Pinpoint the cell where the given text exists, returning its [x, y] midpoint coordinate. 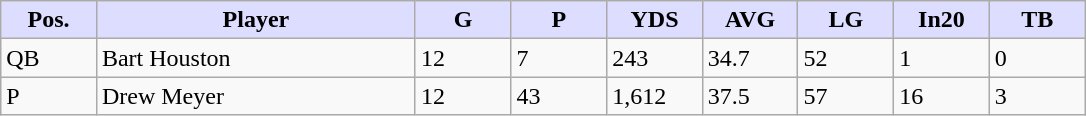
1 [942, 58]
Pos. [49, 20]
In20 [942, 20]
3 [1037, 96]
37.5 [750, 96]
Bart Houston [256, 58]
43 [559, 96]
QB [49, 58]
16 [942, 96]
AVG [750, 20]
34.7 [750, 58]
243 [655, 58]
YDS [655, 20]
57 [846, 96]
TB [1037, 20]
1,612 [655, 96]
Player [256, 20]
LG [846, 20]
7 [559, 58]
0 [1037, 58]
52 [846, 58]
Drew Meyer [256, 96]
G [463, 20]
